Identify which cell holds the provided text, then report its [x, y] central coordinate. 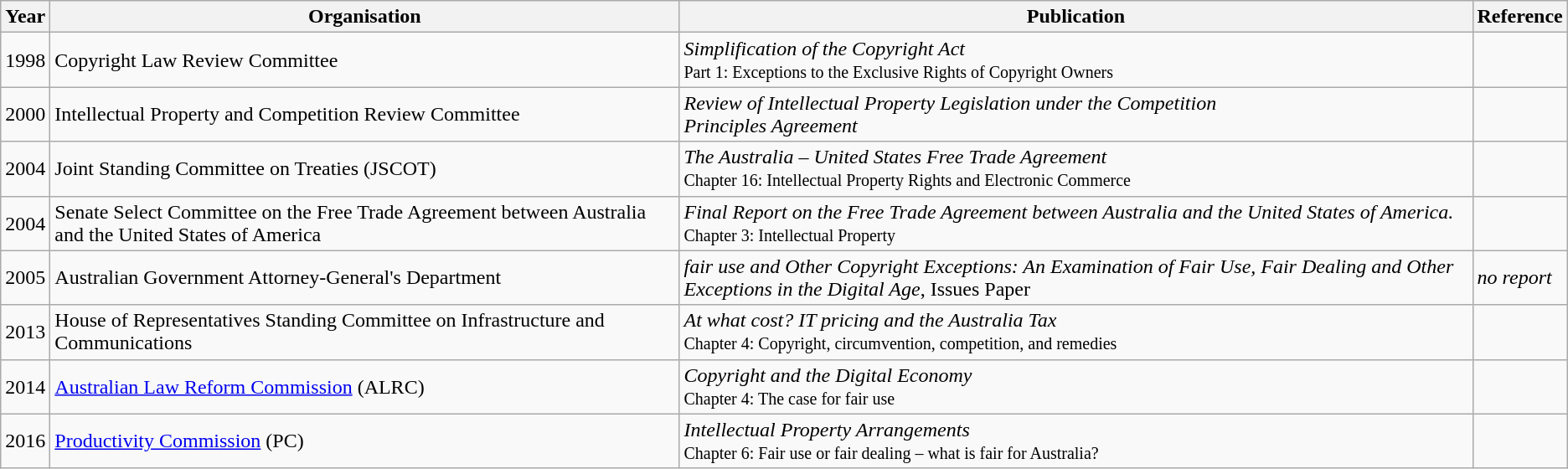
no report [1519, 278]
Reference [1519, 17]
Publication [1075, 17]
2016 [25, 441]
Intellectual Property and Competition Review Committee [365, 114]
Simplification of the Copyright ActPart 1: Exceptions to the Exclusive Rights of Copyright Owners [1075, 60]
Joint Standing Committee on Treaties (JSCOT) [365, 169]
2014 [25, 387]
2013 [25, 332]
Year [25, 17]
Intellectual Property ArrangementsChapter 6: Fair use or fair dealing – what is fair for Australia? [1075, 441]
Productivity Commission (PC) [365, 441]
Final Report on the Free Trade Agreement between Australia and the United States of America.Chapter 3: Intellectual Property [1075, 223]
Senate Select Committee on the Free Trade Agreement between Australia and the United States of America [365, 223]
Organisation [365, 17]
Copyright and the Digital EconomyChapter 4: The case for fair use [1075, 387]
fair use and Other Copyright Exceptions: An Examination of Fair Use, Fair Dealing and Other Exceptions in the Digital Age, Issues Paper [1075, 278]
Australian Government Attorney-General's Department [365, 278]
2005 [25, 278]
Review of Intellectual Property Legislation under the CompetitionPrinciples Agreement [1075, 114]
The Australia – United States Free Trade AgreementChapter 16: Intellectual Property Rights and Electronic Commerce [1075, 169]
House of Representatives Standing Committee on Infrastructure and Communications [365, 332]
1998 [25, 60]
Australian Law Reform Commission (ALRC) [365, 387]
Copyright Law Review Committee [365, 60]
2000 [25, 114]
At what cost? IT pricing and the Australia TaxChapter 4: Copyright, circumvention, competition, and remedies [1075, 332]
